Locate the cell with the specified text and output its [X, Y] center coordinate. 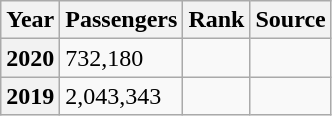
732,180 [122, 58]
Passengers [122, 20]
Rank [216, 20]
2019 [30, 96]
2,043,343 [122, 96]
Year [30, 20]
2020 [30, 58]
Source [290, 20]
